Return the [X, Y] coordinate for the center point of the cell that contains the specified text.  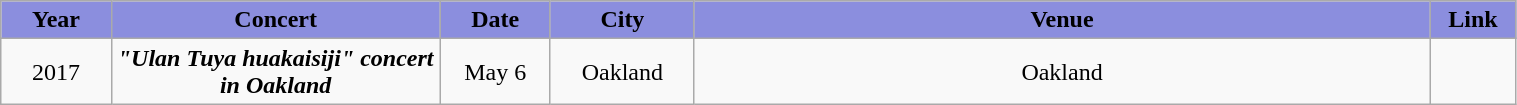
Year [56, 20]
May 6 [495, 72]
2017 [56, 72]
"Ulan Tuya huakaisiji" concert in Oakland [276, 72]
Date [495, 20]
Concert [276, 20]
City [622, 20]
Venue [1062, 20]
Link [1473, 20]
